Output the [X, Y] coordinate of the center of the cell containing the given text.  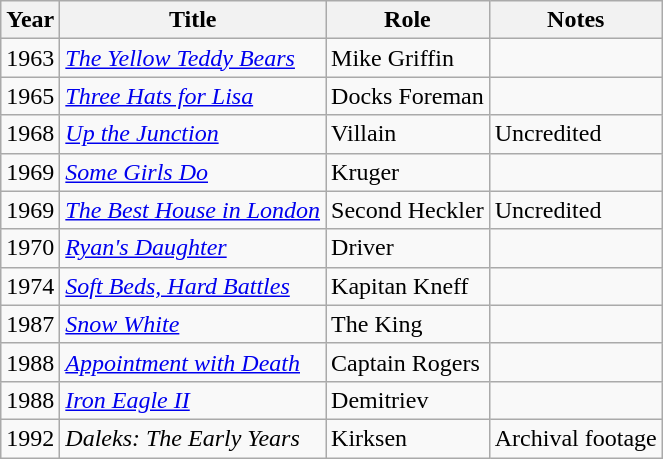
Some Girls Do [193, 172]
Iron Eagle II [193, 400]
Villain [408, 134]
1992 [30, 438]
1963 [30, 58]
1974 [30, 286]
The Yellow Teddy Bears [193, 58]
The Best House in London [193, 210]
Up the Junction [193, 134]
Kapitan Kneff [408, 286]
1970 [30, 248]
Three Hats for Lisa [193, 96]
Soft Beds, Hard Battles [193, 286]
1965 [30, 96]
Docks Foreman [408, 96]
Title [193, 20]
Ryan's Daughter [193, 248]
Role [408, 20]
Archival footage [576, 438]
1968 [30, 134]
Mike Griffin [408, 58]
1987 [30, 324]
Daleks: The Early Years [193, 438]
Second Heckler [408, 210]
Year [30, 20]
Driver [408, 248]
Appointment with Death [193, 362]
Snow White [193, 324]
Demitriev [408, 400]
Kruger [408, 172]
Captain Rogers [408, 362]
The King [408, 324]
Notes [576, 20]
Kirksen [408, 438]
